Locate the cell with the specified text and output its (X, Y) center coordinate. 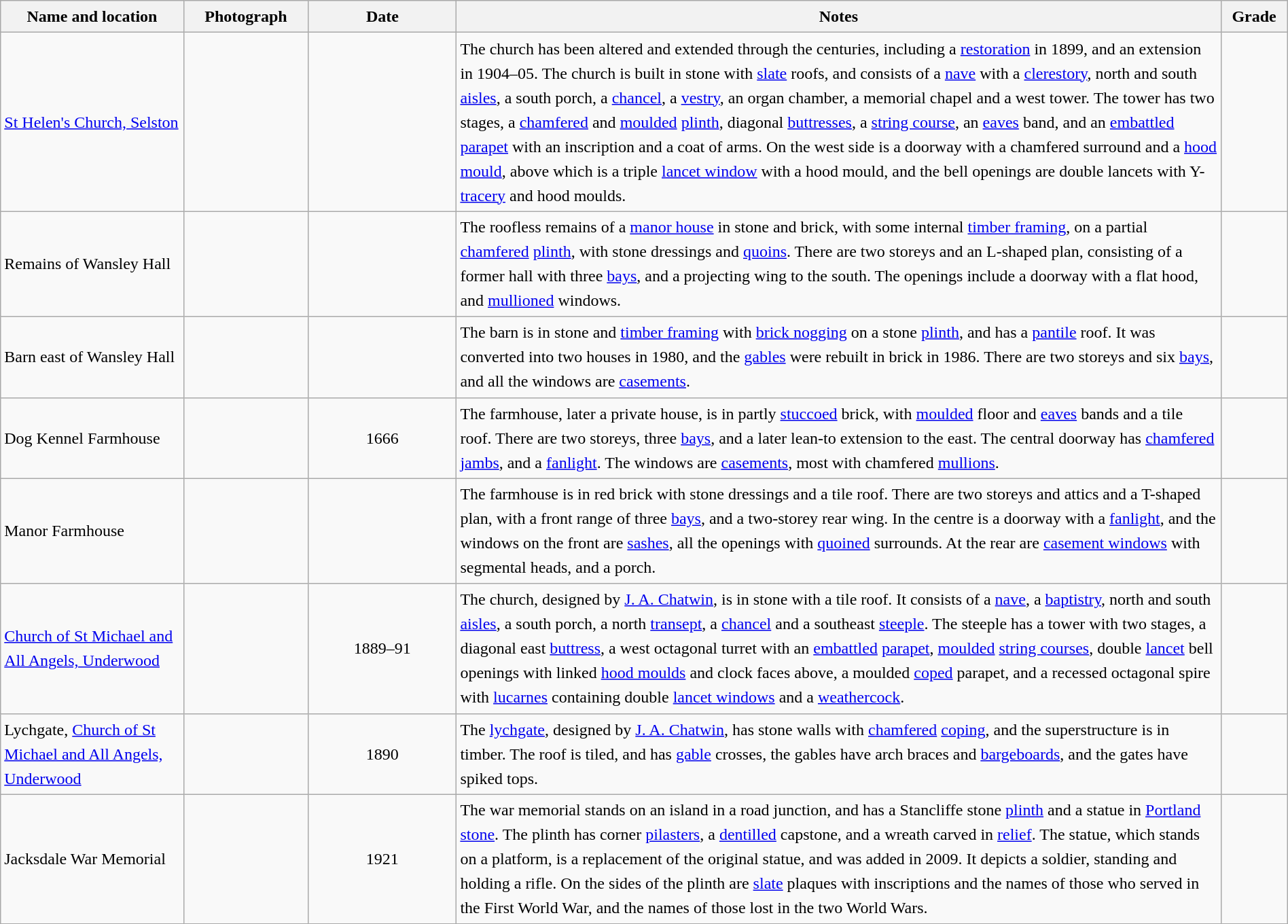
Remains of Wansley Hall (92, 264)
Grade (1254, 16)
Barn east of Wansley Hall (92, 357)
Date (382, 16)
Notes (838, 16)
1921 (382, 859)
Photograph (246, 16)
Dog Kennel Farmhouse (92, 438)
St Helen's Church, Selston (92, 122)
Jacksdale War Memorial (92, 859)
Church of St Michael and All Angels, Underwood (92, 648)
1889–91 (382, 648)
Manor Farmhouse (92, 531)
1890 (382, 754)
Lychgate, Church of St Michael and All Angels, Underwood (92, 754)
Name and location (92, 16)
1666 (382, 438)
